Detect which cell encompasses the target text, then output its [X, Y] center coordinate. 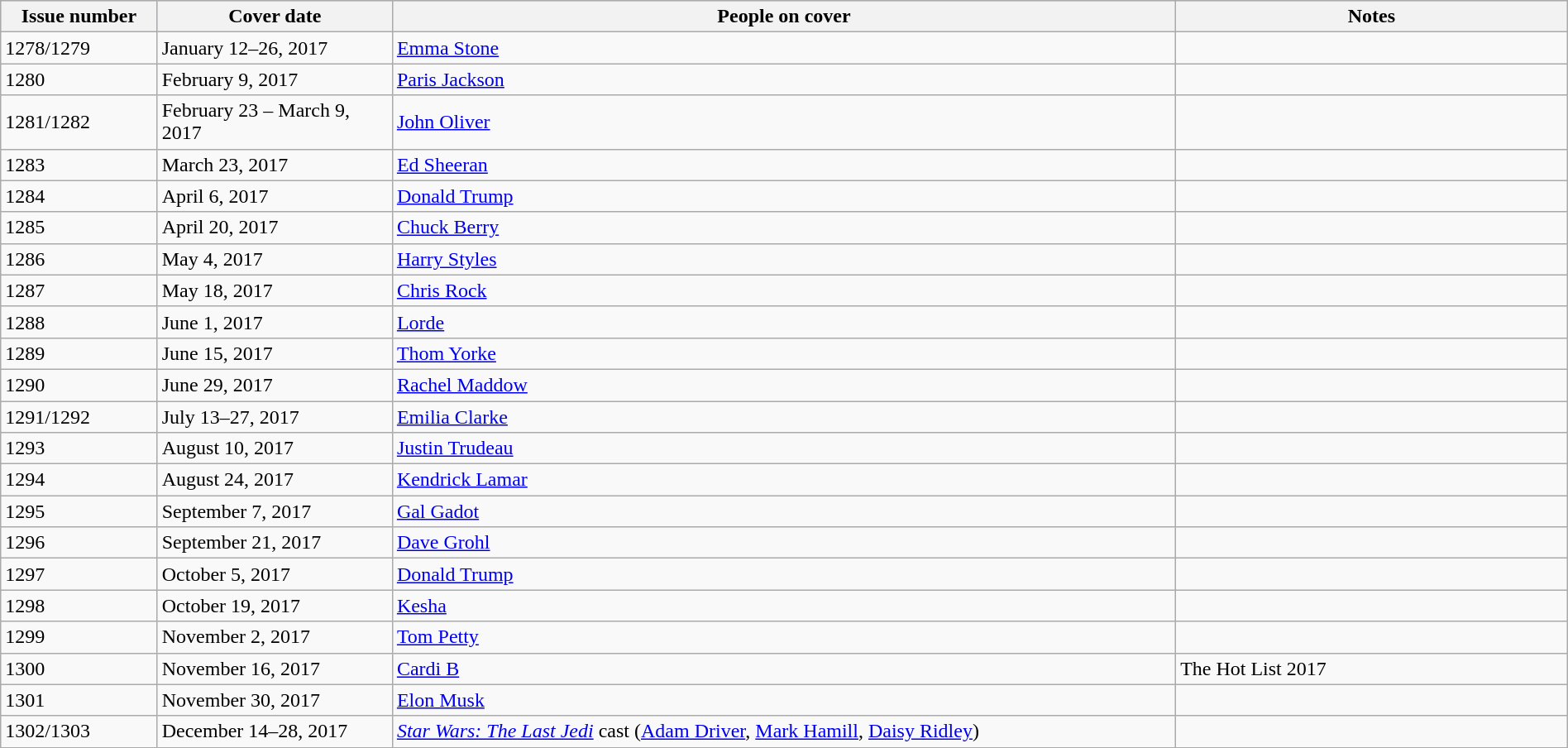
1280 [79, 79]
1296 [79, 543]
June 15, 2017 [275, 353]
John Oliver [784, 122]
People on cover [784, 17]
1299 [79, 637]
1302/1303 [79, 731]
August 10, 2017 [275, 448]
1281/1282 [79, 122]
1300 [79, 669]
1286 [79, 259]
May 4, 2017 [275, 259]
Kendrick Lamar [784, 480]
December 14–28, 2017 [275, 731]
February 9, 2017 [275, 79]
November 30, 2017 [275, 700]
Notes [1372, 17]
1294 [79, 480]
October 19, 2017 [275, 606]
September 21, 2017 [275, 543]
April 20, 2017 [275, 228]
Emma Stone [784, 48]
February 23 – March 9, 2017 [275, 122]
Harry Styles [784, 259]
1278/1279 [79, 48]
Tom Petty [784, 637]
April 6, 2017 [275, 196]
Cardi B [784, 669]
Justin Trudeau [784, 448]
Gal Gadot [784, 511]
October 5, 2017 [275, 574]
Emilia Clarke [784, 416]
Issue number [79, 17]
Lorde [784, 322]
Chris Rock [784, 290]
Dave Grohl [784, 543]
Rachel Maddow [784, 385]
Kesha [784, 606]
1289 [79, 353]
1293 [79, 448]
1283 [79, 165]
1285 [79, 228]
June 29, 2017 [275, 385]
Paris Jackson [784, 79]
Ed Sheeran [784, 165]
1295 [79, 511]
1290 [79, 385]
1288 [79, 322]
June 1, 2017 [275, 322]
1297 [79, 574]
January 12–26, 2017 [275, 48]
Star Wars: The Last Jedi cast (Adam Driver, Mark Hamill, Daisy Ridley) [784, 731]
The Hot List 2017 [1372, 669]
May 18, 2017 [275, 290]
September 7, 2017 [275, 511]
1298 [79, 606]
1301 [79, 700]
March 23, 2017 [275, 165]
1291/1292 [79, 416]
Elon Musk [784, 700]
November 16, 2017 [275, 669]
Cover date [275, 17]
July 13–27, 2017 [275, 416]
Chuck Berry [784, 228]
1287 [79, 290]
August 24, 2017 [275, 480]
November 2, 2017 [275, 637]
1284 [79, 196]
Thom Yorke [784, 353]
